Search for the cell housing the specified text and yield its [X, Y] center coordinate. 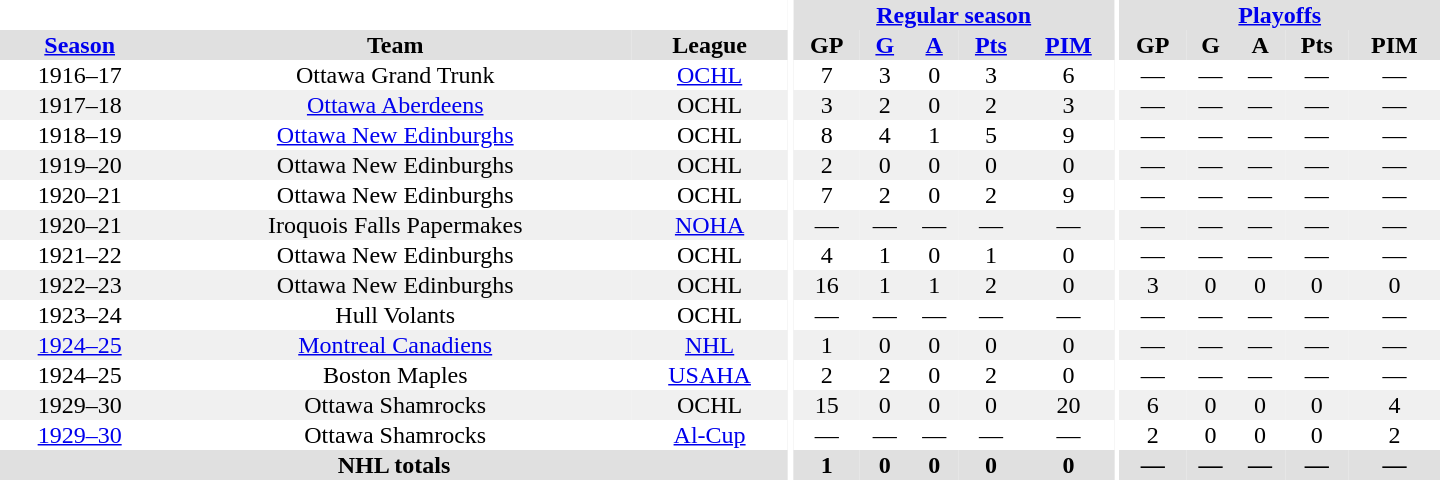
Al-Cup [710, 435]
NHL [710, 345]
1923–24 [80, 315]
20 [1068, 405]
Playoffs [1280, 15]
5 [991, 135]
1917–18 [80, 105]
Team [395, 45]
USAHA [710, 375]
1919–20 [80, 165]
NOHA [710, 225]
Boston Maples [395, 375]
NHL totals [394, 465]
Season [80, 45]
Iroquois Falls Papermakes [395, 225]
Regular season [954, 15]
Montreal Canadiens [395, 345]
Ottawa Grand Trunk [395, 75]
15 [828, 405]
Ottawa Aberdeens [395, 105]
League [710, 45]
1916–17 [80, 75]
8 [828, 135]
1922–23 [80, 285]
1921–22 [80, 255]
16 [828, 285]
Hull Volants [395, 315]
1918–19 [80, 135]
